Pinpoint the cell where the given text exists, returning its (x, y) midpoint coordinate. 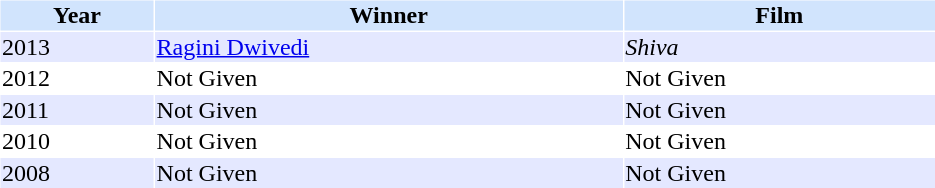
Winner (388, 15)
2012 (76, 79)
Year (76, 15)
2013 (76, 47)
2010 (76, 141)
2011 (76, 110)
Film (780, 15)
Ragini Dwivedi (388, 47)
2008 (76, 173)
Shiva (780, 47)
